Extract the [x, y] coordinate from the center of the cell holding the provided text.  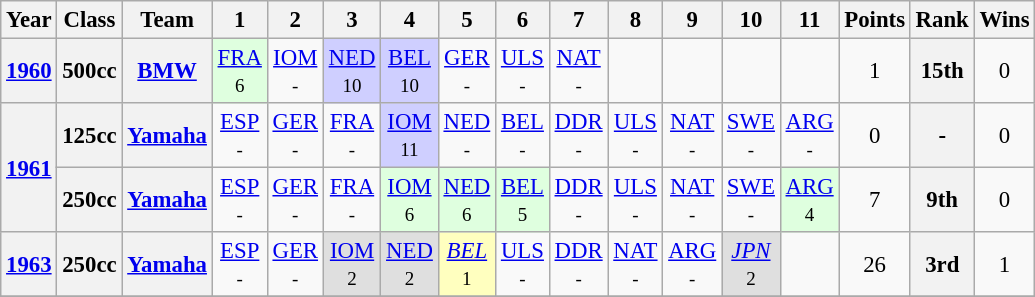
Team [167, 20]
9th [942, 200]
BEL5 [523, 200]
- [942, 136]
15th [942, 72]
1961 [29, 168]
125cc [90, 136]
3 [352, 20]
ARG4 [810, 200]
8 [636, 20]
IOM- [295, 72]
4 [410, 20]
3rd [942, 264]
Class [90, 20]
JPN2 [752, 264]
Points [874, 20]
NED6 [466, 200]
IOM11 [410, 136]
NED10 [352, 72]
Year [29, 20]
IOM2 [352, 264]
IOM6 [410, 200]
500cc [90, 72]
NED2 [410, 264]
BEL- [523, 136]
Wins [1004, 20]
26 [874, 264]
5 [466, 20]
2 [295, 20]
9 [692, 20]
10 [752, 20]
11 [810, 20]
BEL1 [466, 264]
NED- [466, 136]
1960 [29, 72]
BEL10 [410, 72]
1963 [29, 264]
BMW [167, 72]
FRA6 [240, 72]
Rank [942, 20]
6 [523, 20]
